Search for the cell housing the specified text and yield its (X, Y) center coordinate. 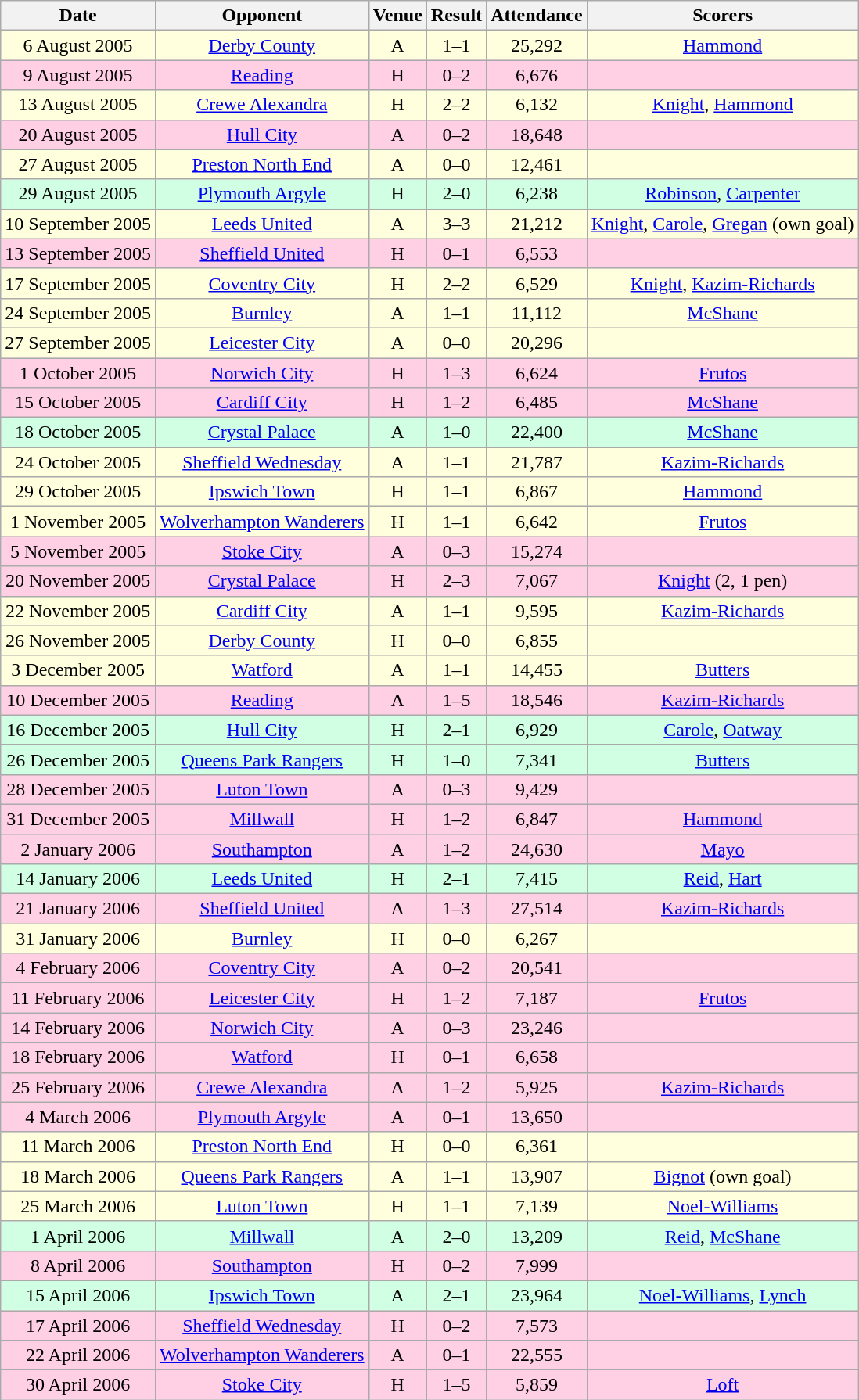
20 November 2005 (78, 581)
Knight, Hammond (723, 105)
28 December 2005 (78, 789)
11 February 2006 (78, 998)
27 September 2005 (78, 343)
6,267 (537, 939)
1 October 2005 (78, 373)
6,553 (537, 253)
20,541 (537, 968)
7,067 (537, 581)
15 April 2006 (78, 1295)
5,925 (537, 1087)
12,461 (537, 164)
6,855 (537, 641)
22,555 (537, 1355)
13,907 (537, 1176)
Loft (723, 1385)
10 December 2005 (78, 700)
7,415 (537, 879)
29 August 2005 (78, 194)
25,292 (537, 45)
22,400 (537, 433)
9,595 (537, 611)
18,648 (537, 135)
Reid, Hart (723, 879)
5 November 2005 (78, 551)
13,650 (537, 1117)
18 March 2006 (78, 1176)
18 February 2006 (78, 1057)
7,139 (537, 1206)
31 January 2006 (78, 939)
4 February 2006 (78, 968)
22 November 2005 (78, 611)
10 September 2005 (78, 224)
14 February 2006 (78, 1028)
Attendance (537, 16)
6,132 (537, 105)
6,929 (537, 730)
13 August 2005 (78, 105)
9 August 2005 (78, 75)
6,658 (537, 1057)
31 December 2005 (78, 819)
22 April 2006 (78, 1355)
24,630 (537, 849)
4 March 2006 (78, 1117)
6,238 (537, 194)
21 January 2006 (78, 909)
7,187 (537, 998)
6,624 (537, 373)
1 November 2005 (78, 522)
11 March 2006 (78, 1147)
Robinson, Carpenter (723, 194)
2 January 2006 (78, 849)
3 December 2005 (78, 670)
Noel-Williams (723, 1206)
Result (456, 16)
Date (78, 16)
20 August 2005 (78, 135)
6,361 (537, 1147)
21,787 (537, 462)
5,859 (537, 1385)
17 April 2006 (78, 1326)
6,529 (537, 283)
21,212 (537, 224)
Carole, Oatway (723, 730)
7,999 (537, 1265)
23,964 (537, 1295)
Scorers (723, 16)
18,546 (537, 700)
9,429 (537, 789)
1 April 2006 (78, 1236)
Knight, Kazim-Richards (723, 283)
Mayo (723, 849)
6,867 (537, 492)
25 March 2006 (78, 1206)
11,112 (537, 313)
8 April 2006 (78, 1265)
Knight, Carole, Gregan (own goal) (723, 224)
15 October 2005 (78, 403)
3–3 (456, 224)
20,296 (537, 343)
Venue (397, 16)
6,642 (537, 522)
24 September 2005 (78, 313)
15,274 (537, 551)
7,341 (537, 759)
7,573 (537, 1326)
13,209 (537, 1236)
17 September 2005 (78, 283)
26 December 2005 (78, 759)
6,676 (537, 75)
Knight (2, 1 pen) (723, 581)
14,455 (537, 670)
24 October 2005 (78, 462)
18 October 2005 (78, 433)
30 April 2006 (78, 1385)
6,485 (537, 403)
25 February 2006 (78, 1087)
16 December 2005 (78, 730)
Noel-Williams, Lynch (723, 1295)
29 October 2005 (78, 492)
2–3 (456, 581)
26 November 2005 (78, 641)
23,246 (537, 1028)
27 August 2005 (78, 164)
Opponent (261, 16)
Reid, McShane (723, 1236)
6,847 (537, 819)
14 January 2006 (78, 879)
27,514 (537, 909)
13 September 2005 (78, 253)
Bignot (own goal) (723, 1176)
6 August 2005 (78, 45)
